Search for the cell housing the specified text and yield its [X, Y] center coordinate. 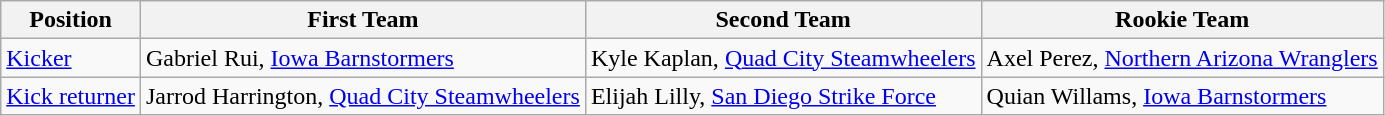
Kyle Kaplan, Quad City Steamwheelers [783, 58]
Jarrod Harrington, Quad City Steamwheelers [362, 96]
Kick returner [71, 96]
Second Team [783, 20]
Elijah Lilly, San Diego Strike Force [783, 96]
First Team [362, 20]
Rookie Team [1182, 20]
Position [71, 20]
Gabriel Rui, Iowa Barnstormers [362, 58]
Quian Willams, Iowa Barnstormers [1182, 96]
Axel Perez, Northern Arizona Wranglers [1182, 58]
Kicker [71, 58]
